Search for the cell housing the specified text and yield its [X, Y] center coordinate. 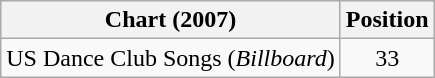
US Dance Club Songs (Billboard) [171, 58]
33 [387, 58]
Position [387, 20]
Chart (2007) [171, 20]
